Locate the cell with the specified text and output its [x, y] center coordinate. 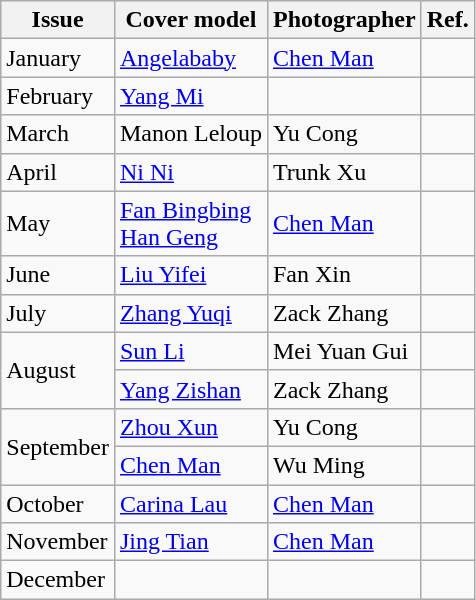
June [58, 275]
May [58, 224]
August [58, 370]
December [58, 580]
Carina Lau [190, 503]
March [58, 134]
Photographer [344, 20]
Jing Tian [190, 542]
Issue [58, 20]
Ni Ni [190, 172]
Fan Xin [344, 275]
Sun Li [190, 351]
April [58, 172]
Yang Mi [190, 96]
Manon Leloup [190, 134]
Zhang Yuqi [190, 313]
July [58, 313]
Fan BingbingHan Geng [190, 224]
Yang Zishan [190, 389]
Angelababy [190, 58]
Wu Ming [344, 465]
January [58, 58]
Cover model [190, 20]
November [58, 542]
September [58, 446]
Mei Yuan Gui [344, 351]
Zhou Xun [190, 427]
February [58, 96]
Liu Yifei [190, 275]
Ref. [448, 20]
October [58, 503]
Trunk Xu [344, 172]
